Provide the [x, y] coordinate of the cell's center where the given text is located.  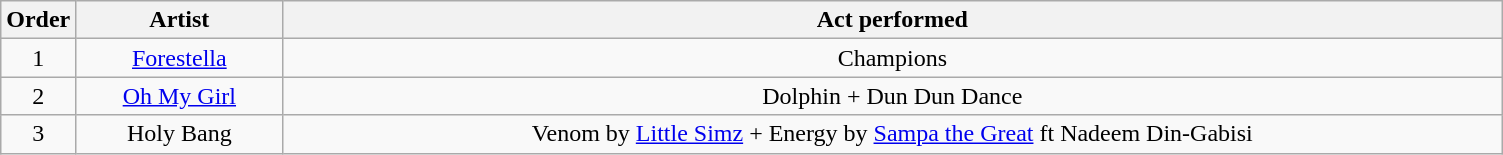
Artist [180, 20]
1 [38, 58]
Holy Bang [180, 134]
3 [38, 134]
Forestella [180, 58]
Order [38, 20]
Oh My Girl [180, 96]
Venom by Little Simz + Energy by Sampa the Great ft Nadeem Din-Gabisi [892, 134]
Act performed [892, 20]
Champions [892, 58]
2 [38, 96]
Dolphin + Dun Dun Dance [892, 96]
